Return [X, Y] of the center of cell containing provided text 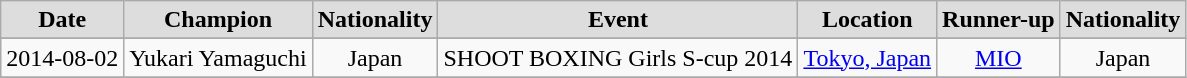
Event [618, 20]
Champion [218, 20]
Runner-up [999, 20]
Location [868, 20]
Yukari Yamaguchi [218, 58]
Tokyo, Japan [868, 58]
2014-08-02 [62, 58]
MIO [999, 58]
Date [62, 20]
SHOOT BOXING Girls S-cup 2014 [618, 58]
